Return the (x, y) coordinate for the center point of the cell that contains the specified text.  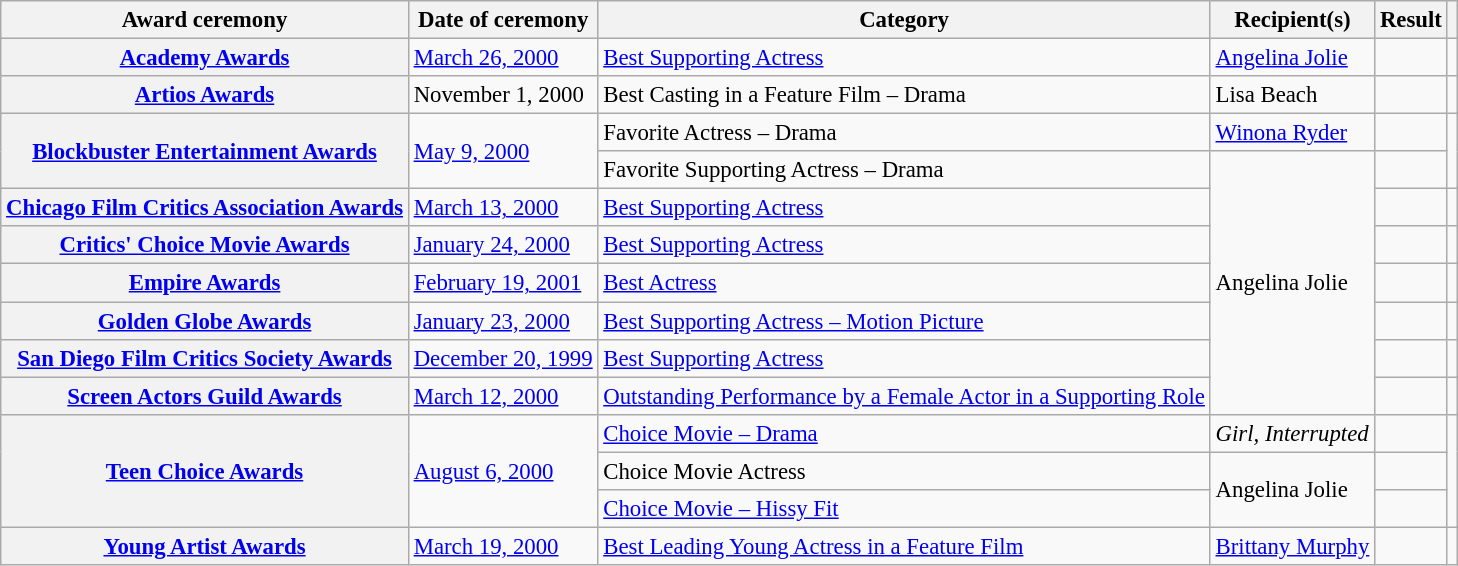
March 12, 2000 (503, 396)
Winona Ryder (1292, 133)
Best Leading Young Actress in a Feature Film (904, 546)
March 26, 2000 (503, 58)
Outstanding Performance by a Female Actor in a Supporting Role (904, 396)
Category (904, 20)
Critics' Choice Movie Awards (205, 245)
Choice Movie – Drama (904, 433)
Empire Awards (205, 283)
March 13, 2000 (503, 208)
November 1, 2000 (503, 95)
February 19, 2001 (503, 283)
Young Artist Awards (205, 546)
December 20, 1999 (503, 358)
Award ceremony (205, 20)
Best Supporting Actress – Motion Picture (904, 321)
Academy Awards (205, 58)
Brittany Murphy (1292, 546)
Lisa Beach (1292, 95)
Choice Movie Actress (904, 471)
Date of ceremony (503, 20)
Best Casting in a Feature Film – Drama (904, 95)
March 19, 2000 (503, 546)
San Diego Film Critics Society Awards (205, 358)
Screen Actors Guild Awards (205, 396)
Blockbuster Entertainment Awards (205, 152)
January 24, 2000 (503, 245)
May 9, 2000 (503, 152)
Chicago Film Critics Association Awards (205, 208)
Teen Choice Awards (205, 470)
January 23, 2000 (503, 321)
Recipient(s) (1292, 20)
Favorite Supporting Actress – Drama (904, 170)
August 6, 2000 (503, 470)
Girl, Interrupted (1292, 433)
Artios Awards (205, 95)
Favorite Actress – Drama (904, 133)
Best Actress (904, 283)
Choice Movie – Hissy Fit (904, 509)
Golden Globe Awards (205, 321)
Result (1412, 20)
